Return (x, y) of the center of cell containing provided text 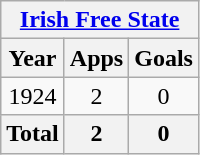
Goals (164, 58)
1924 (33, 96)
Irish Free State (100, 20)
Total (33, 134)
Apps (96, 58)
Year (33, 58)
